Return the (X, Y) coordinate for the center point of the cell that contains the specified text.  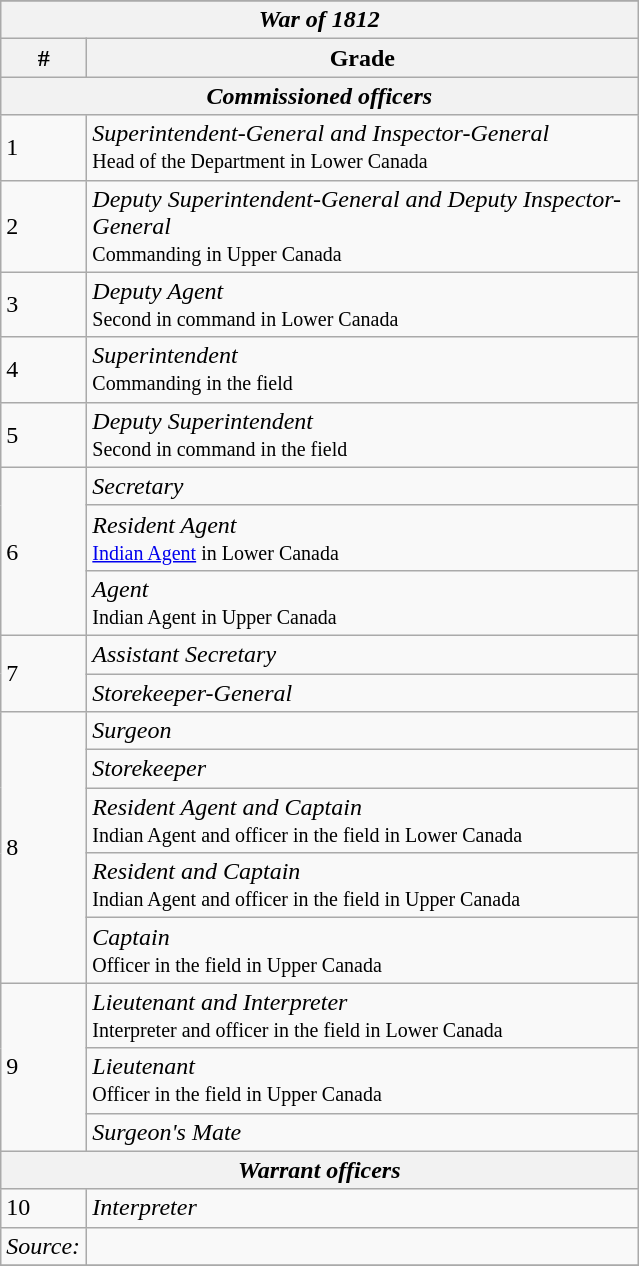
Deputy Superintendent-General and Deputy Inspector-General Commanding in Upper Canada (362, 226)
Assistant Secretary (362, 654)
LieutenantOfficer in the field in Upper Canada (362, 1080)
Lieutenant and Interpreter Interpreter and officer in the field in Lower Canada (362, 1016)
War of 1812 (320, 20)
Warrant officers (320, 1170)
9 (44, 1067)
6 (44, 551)
# (44, 58)
Agent Indian Agent in Upper Canada (362, 602)
Surgeon's Mate (362, 1132)
Grade (362, 58)
Commissioned officers (320, 96)
8 (44, 848)
1 (44, 148)
Superintendent Commanding in the field (362, 370)
Resident and Captain Indian Agent and officer in the field in Upper Canada (362, 886)
Surgeon (362, 731)
Interpreter (362, 1208)
10 (44, 1208)
3 (44, 304)
Superintendent-General and Inspector-General Head of the Department in Lower Canada (362, 148)
Deputy SuperintendentSecond in command in the field (362, 434)
Deputy Agent Second in command in Lower Canada (362, 304)
2 (44, 226)
7 (44, 673)
Storekeeper-General (362, 693)
5 (44, 434)
Secretary (362, 486)
Source: (44, 1246)
4 (44, 370)
CaptainOfficer in the field in Upper Canada (362, 950)
Resident Agent Indian Agent in Lower Canada (362, 538)
Storekeeper (362, 769)
Resident Agent and Captain Indian Agent and officer in the field in Lower Canada (362, 820)
